Locate the cell with the specified text and output its [X, Y] center coordinate. 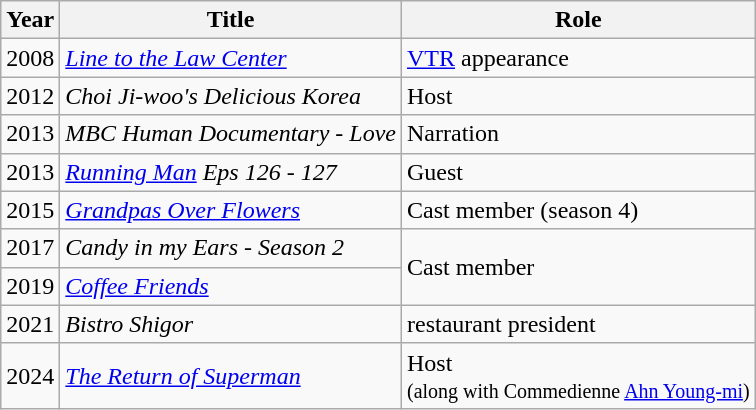
2019 [30, 286]
2012 [30, 96]
Grandpas Over Flowers [231, 210]
Bistro Shigor [231, 324]
Guest [578, 172]
MBC Human Documentary - Love [231, 134]
VTR appearance [578, 58]
Choi Ji-woo's Delicious Korea [231, 96]
Role [578, 20]
Host (along with Commedienne Ahn Young-mi) [578, 376]
Narration [578, 134]
Cast member (season 4) [578, 210]
Host [578, 96]
Line to the Law Center [231, 58]
2021 [30, 324]
restaurant president [578, 324]
2015 [30, 210]
2017 [30, 248]
2024 [30, 376]
Cast member [578, 267]
Coffee Friends [231, 286]
2008 [30, 58]
Title [231, 20]
Year [30, 20]
Running Man Eps 126 - 127 [231, 172]
Candy in my Ears - Season 2 [231, 248]
The Return of Superman [231, 376]
